Pinpoint the cell where the given text exists, returning its [X, Y] midpoint coordinate. 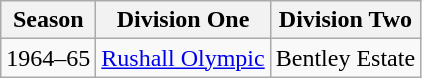
Division Two [345, 20]
Division One [183, 20]
Bentley Estate [345, 58]
Season [48, 20]
1964–65 [48, 58]
Rushall Olympic [183, 58]
